Return the (X, Y) coordinate for the center point of the cell that contains the specified text.  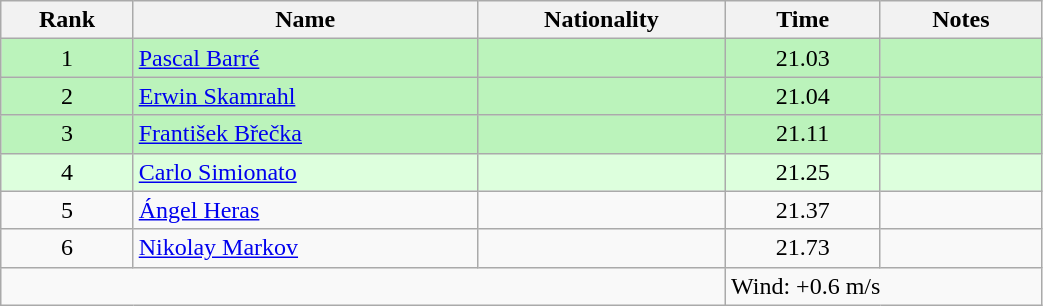
21.04 (803, 96)
František Břečka (305, 134)
Pascal Barré (305, 58)
21.11 (803, 134)
21.25 (803, 172)
Name (305, 20)
3 (67, 134)
1 (67, 58)
21.03 (803, 58)
Time (803, 20)
Notes (961, 20)
Ángel Heras (305, 210)
21.73 (803, 248)
Carlo Simionato (305, 172)
5 (67, 210)
Rank (67, 20)
2 (67, 96)
Erwin Skamrahl (305, 96)
6 (67, 248)
4 (67, 172)
Nikolay Markov (305, 248)
Nationality (601, 20)
21.37 (803, 210)
Wind: +0.6 m/s (884, 286)
